Search for the cell housing the specified text and yield its [X, Y] center coordinate. 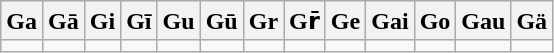
Ge [345, 21]
Gä [532, 21]
Gau [484, 21]
Go [435, 21]
Gū [222, 21]
Gi [102, 21]
Ga [22, 21]
Gai [390, 21]
Gā [63, 21]
Gr̄ [305, 21]
Gī [139, 21]
Gu [178, 21]
Gr [263, 21]
